Detect which cell encompasses the target text, then output its (X, Y) center coordinate. 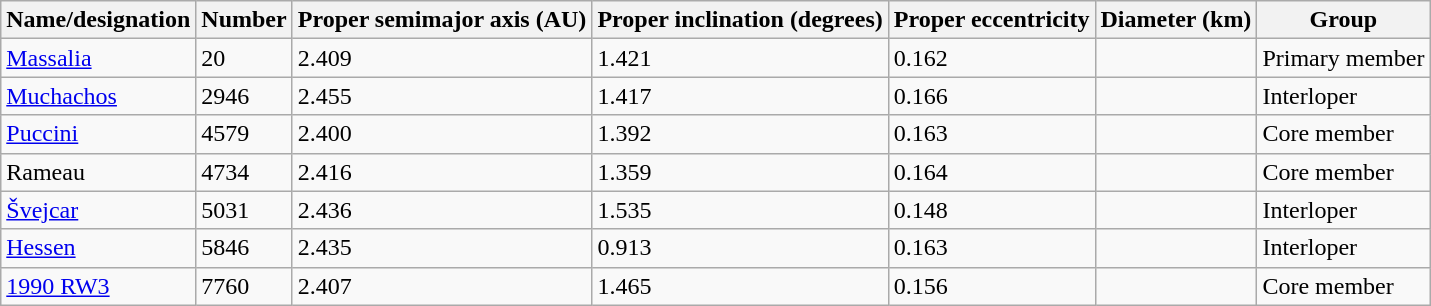
0.148 (992, 210)
2946 (244, 96)
2.455 (442, 96)
Name/designation (98, 20)
Proper semimajor axis (AU) (442, 20)
Diameter (km) (1176, 20)
1.465 (740, 286)
20 (244, 58)
0.164 (992, 172)
Švejcar (98, 210)
1990 RW3 (98, 286)
4579 (244, 134)
1.421 (740, 58)
Puccini (98, 134)
Proper inclination (degrees) (740, 20)
0.166 (992, 96)
2.400 (442, 134)
Muchachos (98, 96)
2.435 (442, 248)
Primary member (1344, 58)
Number (244, 20)
0.162 (992, 58)
Proper eccentricity (992, 20)
1.417 (740, 96)
7760 (244, 286)
2.407 (442, 286)
1.392 (740, 134)
5031 (244, 210)
Rameau (98, 172)
Hessen (98, 248)
Group (1344, 20)
Massalia (98, 58)
2.416 (442, 172)
0.156 (992, 286)
0.913 (740, 248)
1.535 (740, 210)
5846 (244, 248)
1.359 (740, 172)
2.436 (442, 210)
2.409 (442, 58)
4734 (244, 172)
